From the cell containing the given text, extract its center point as (x, y) coordinate. 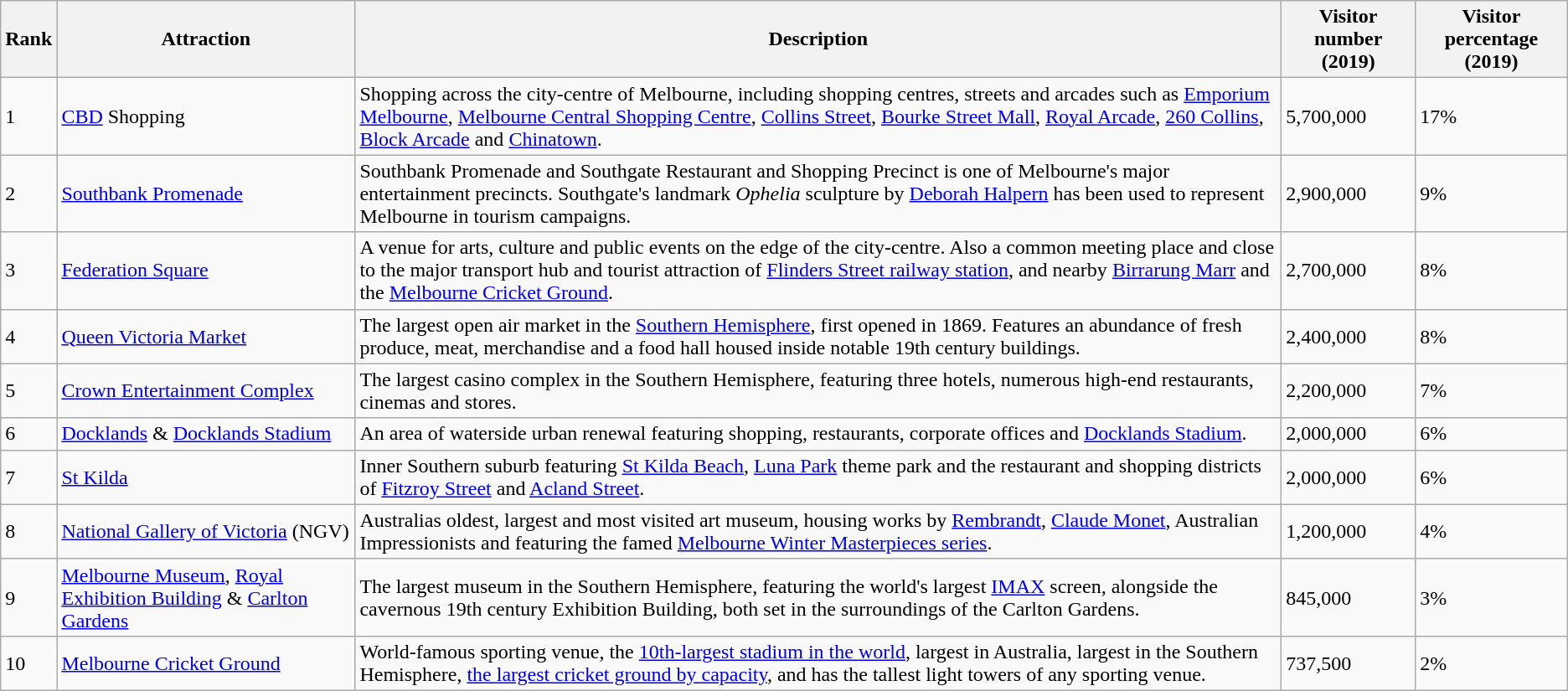
6 (28, 434)
Melbourne Museum, Royal Exhibition Building & Carlton Gardens (206, 597)
3% (1492, 597)
Description (818, 39)
5,700,000 (1349, 116)
Queen Victoria Market (206, 337)
1 (28, 116)
4 (28, 337)
Federation Square (206, 271)
St Kilda (206, 477)
Melbourne Cricket Ground (206, 663)
Rank (28, 39)
3 (28, 271)
17% (1492, 116)
2,200,000 (1349, 390)
CBD Shopping (206, 116)
2% (1492, 663)
Visitor percentage (2019) (1492, 39)
Crown Entertainment Complex (206, 390)
2,700,000 (1349, 271)
4% (1492, 531)
Southbank Promenade (206, 193)
An area of waterside urban renewal featuring shopping, restaurants, corporate offices and Docklands Stadium. (818, 434)
2 (28, 193)
9 (28, 597)
1,200,000 (1349, 531)
2,400,000 (1349, 337)
2,900,000 (1349, 193)
8 (28, 531)
National Gallery of Victoria (NGV) (206, 531)
7% (1492, 390)
7 (28, 477)
845,000 (1349, 597)
Inner Southern suburb featuring St Kilda Beach, Luna Park theme park and the restaurant and shopping districts of Fitzroy Street and Acland Street. (818, 477)
9% (1492, 193)
737,500 (1349, 663)
Attraction (206, 39)
The largest casino complex in the Southern Hemisphere, featuring three hotels, numerous high-end restaurants, cinemas and stores. (818, 390)
Visitor number (2019) (1349, 39)
5 (28, 390)
Docklands & Docklands Stadium (206, 434)
10 (28, 663)
